Extract the (x, y) coordinate from the center of the cell holding the provided text.  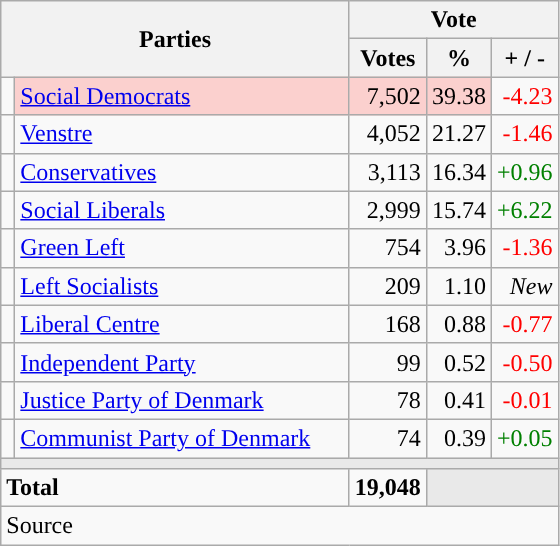
Parties (176, 39)
+ / - (524, 58)
Liberal Centre (182, 324)
78 (388, 400)
Independent Party (182, 362)
0.52 (458, 362)
3,113 (388, 172)
Venstre (182, 134)
Votes (388, 58)
168 (388, 324)
0.39 (458, 438)
Total (176, 488)
21.27 (458, 134)
1.10 (458, 286)
7,502 (388, 96)
Social Liberals (182, 210)
-0.50 (524, 362)
Vote (454, 20)
0.88 (458, 324)
New (524, 286)
Social Democrats (182, 96)
3.96 (458, 248)
Source (280, 526)
209 (388, 286)
39.38 (458, 96)
2,999 (388, 210)
754 (388, 248)
4,052 (388, 134)
-1.46 (524, 134)
0.41 (458, 400)
Left Socialists (182, 286)
Communist Party of Denmark (182, 438)
+0.96 (524, 172)
Conservatives (182, 172)
-4.23 (524, 96)
-0.77 (524, 324)
-0.01 (524, 400)
+6.22 (524, 210)
74 (388, 438)
99 (388, 362)
Green Left (182, 248)
15.74 (458, 210)
-1.36 (524, 248)
Justice Party of Denmark (182, 400)
% (458, 58)
19,048 (388, 488)
+0.05 (524, 438)
16.34 (458, 172)
